Determine the [X, Y] coordinate at the center of the cell enclosing the given text.  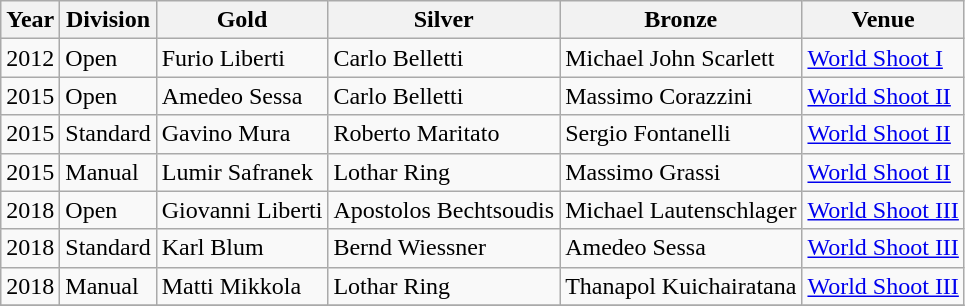
Massimo Grassi [681, 172]
Thanapol Kuichairatana [681, 286]
Year [30, 20]
2012 [30, 58]
Bernd Wiessner [444, 248]
Apostolos Bechtsoudis [444, 210]
Massimo Corazzini [681, 96]
Silver [444, 20]
Matti Mikkola [242, 286]
Sergio Fontanelli [681, 134]
Michael John Scarlett [681, 58]
Furio Liberti [242, 58]
World Shoot I [883, 58]
Division [108, 20]
Giovanni Liberti [242, 210]
Gavino Mura [242, 134]
Roberto Maritato [444, 134]
Venue [883, 20]
Michael Lautenschlager [681, 210]
Bronze [681, 20]
Karl Blum [242, 248]
Gold [242, 20]
Lumir Safranek [242, 172]
